Pinpoint the cell where the given text exists, returning its (x, y) midpoint coordinate. 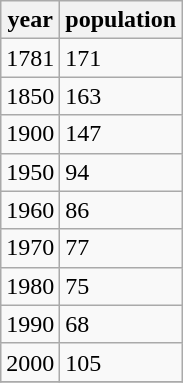
1980 (30, 286)
163 (121, 96)
1970 (30, 248)
77 (121, 248)
94 (121, 172)
147 (121, 134)
1960 (30, 210)
1950 (30, 172)
68 (121, 324)
1850 (30, 96)
1990 (30, 324)
year (30, 20)
1900 (30, 134)
75 (121, 286)
171 (121, 58)
1781 (30, 58)
2000 (30, 362)
population (121, 20)
86 (121, 210)
105 (121, 362)
